Extract the [x, y] coordinate from the center of the cell holding the provided text.  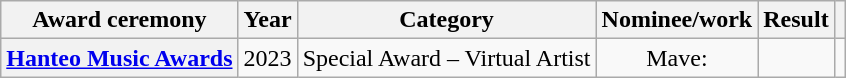
Year [268, 20]
Mave: [677, 58]
Category [446, 20]
2023 [268, 58]
Hanteo Music Awards [120, 58]
Nominee/work [677, 20]
Result [796, 20]
Award ceremony [120, 20]
Special Award – Virtual Artist [446, 58]
